From the cell containing the given text, extract its center point as [X, Y] coordinate. 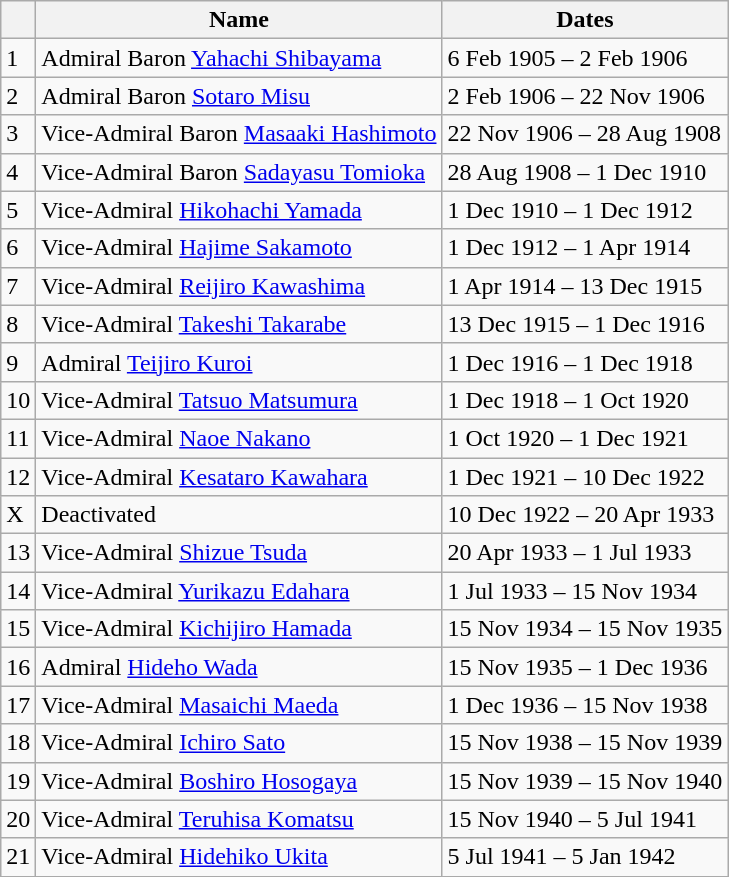
3 [18, 134]
20 Apr 1933 – 1 Jul 1933 [585, 553]
Vice-Admiral Takeshi Takarabe [239, 324]
Name [239, 20]
14 [18, 591]
Vice-Admiral Hikohachi Yamada [239, 210]
Vice-Admiral Naoe Nakano [239, 438]
13 Dec 1915 – 1 Dec 1916 [585, 324]
10 [18, 400]
1 Apr 1914 – 13 Dec 1915 [585, 286]
Dates [585, 20]
2 [18, 96]
15 [18, 629]
5 Jul 1941 – 5 Jan 1942 [585, 857]
Vice-Admiral Yurikazu Edahara [239, 591]
15 Nov 1940 – 5 Jul 1941 [585, 819]
Admiral Hideho Wada [239, 667]
1 Oct 1920 – 1 Dec 1921 [585, 438]
18 [18, 743]
15 Nov 1939 – 15 Nov 1940 [585, 781]
Vice-Admiral Boshiro Hosogaya [239, 781]
X [18, 515]
1 Dec 1916 – 1 Dec 1918 [585, 362]
Vice-Admiral Baron Sadayasu Tomioka [239, 172]
13 [18, 553]
Vice-Admiral Teruhisa Komatsu [239, 819]
12 [18, 477]
Vice-Admiral Masaichi Maeda [239, 705]
15 Nov 1938 – 15 Nov 1939 [585, 743]
6 Feb 1905 – 2 Feb 1906 [585, 58]
Deactivated [239, 515]
21 [18, 857]
10 Dec 1922 – 20 Apr 1933 [585, 515]
8 [18, 324]
2 Feb 1906 – 22 Nov 1906 [585, 96]
15 Nov 1935 – 1 Dec 1936 [585, 667]
Admiral Teijiro Kuroi [239, 362]
Vice-Admiral Tatsuo Matsumura [239, 400]
1 Dec 1912 – 1 Apr 1914 [585, 248]
1 [18, 58]
19 [18, 781]
Vice-Admiral Baron Masaaki Hashimoto [239, 134]
4 [18, 172]
9 [18, 362]
16 [18, 667]
Vice-Admiral Hidehiko Ukita [239, 857]
28 Aug 1908 – 1 Dec 1910 [585, 172]
20 [18, 819]
15 Nov 1934 – 15 Nov 1935 [585, 629]
1 Jul 1933 – 15 Nov 1934 [585, 591]
1 Dec 1918 – 1 Oct 1920 [585, 400]
1 Dec 1936 – 15 Nov 1938 [585, 705]
7 [18, 286]
1 Dec 1910 – 1 Dec 1912 [585, 210]
Vice-Admiral Shizue Tsuda [239, 553]
Vice-Admiral Ichiro Sato [239, 743]
17 [18, 705]
Vice-Admiral Reijiro Kawashima [239, 286]
Vice-Admiral Kichijiro Hamada [239, 629]
Admiral Baron Yahachi Shibayama [239, 58]
5 [18, 210]
11 [18, 438]
1 Dec 1921 – 10 Dec 1922 [585, 477]
Vice-Admiral Kesataro Kawahara [239, 477]
6 [18, 248]
Admiral Baron Sotaro Misu [239, 96]
22 Nov 1906 – 28 Aug 1908 [585, 134]
Vice-Admiral Hajime Sakamoto [239, 248]
